Determine the [x, y] coordinate at the center of the cell enclosing the given text.  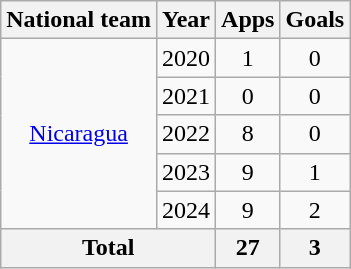
Total [108, 248]
2021 [186, 96]
Year [186, 20]
3 [315, 248]
2020 [186, 58]
2 [315, 210]
27 [248, 248]
8 [248, 134]
Nicaragua [79, 134]
2024 [186, 210]
2023 [186, 172]
Apps [248, 20]
National team [79, 20]
Goals [315, 20]
2022 [186, 134]
